Locate the cell with the specified text and output its [X, Y] center coordinate. 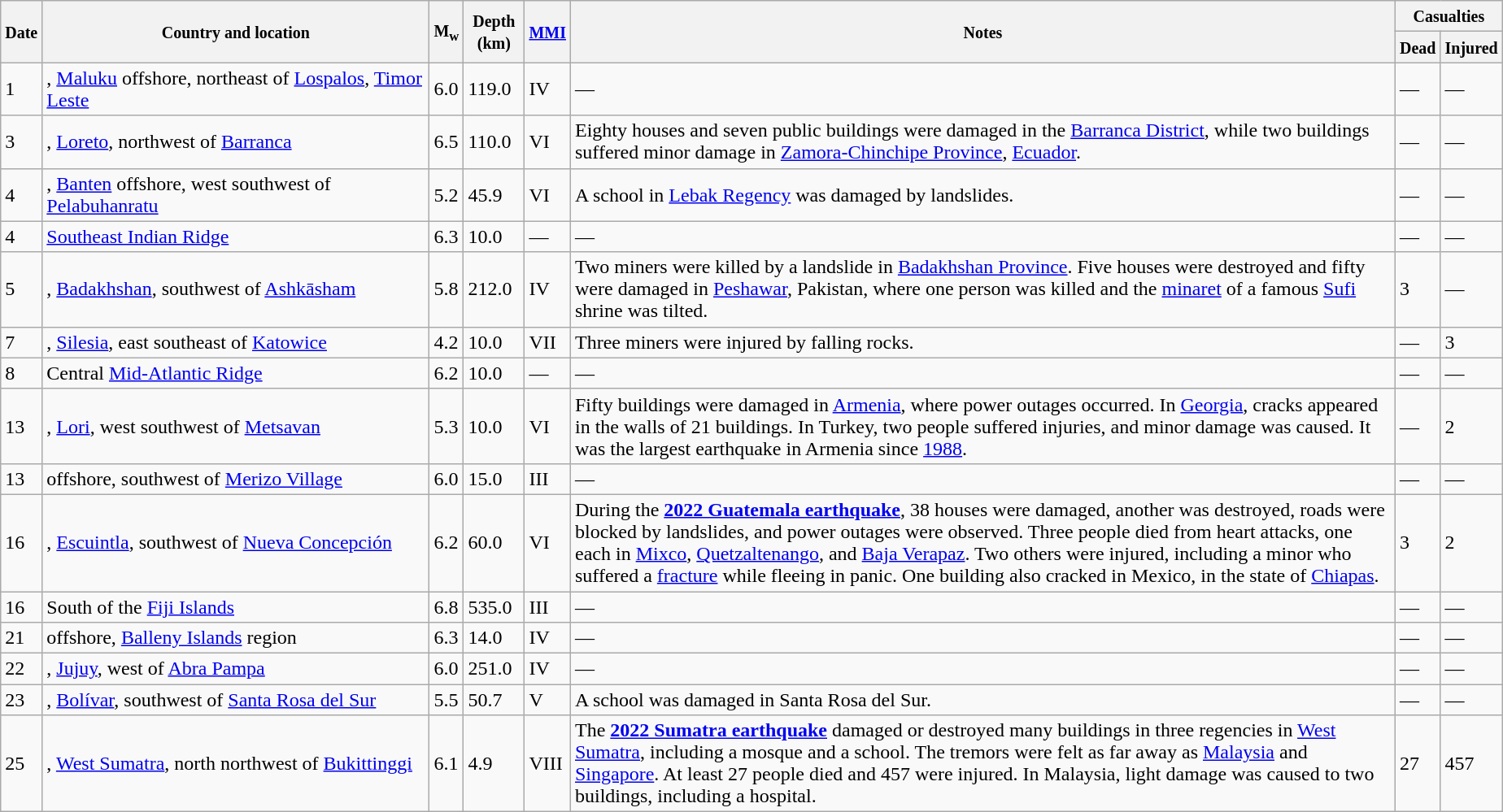
27 [1418, 764]
Three miners were injured by falling rocks. [982, 342]
Casualties [1449, 16]
251.0 [494, 669]
110.0 [494, 141]
5.3 [447, 426]
South of the Fiji Islands [236, 607]
5 [21, 289]
535.0 [494, 607]
MMI [548, 32]
7 [21, 342]
21 [21, 638]
8 [21, 373]
Central Mid-Atlantic Ridge [236, 373]
5.5 [447, 700]
457 [1471, 764]
, Bolívar, southwest of Santa Rosa del Sur [236, 700]
, Silesia, east southeast of Katowice [236, 342]
6.5 [447, 141]
119.0 [494, 89]
VII [548, 342]
offshore, southwest of Merizo Village [236, 479]
212.0 [494, 289]
Injured [1471, 47]
, Badakhshan, southwest of Ashkāsham [236, 289]
offshore, Balleny Islands region [236, 638]
Notes [982, 32]
A school in Lebak Regency was damaged by landslides. [982, 195]
1 [21, 89]
, Jujuy, west of Abra Pampa [236, 669]
, Loreto, northwest of Barranca [236, 141]
Mw [447, 32]
25 [21, 764]
5.2 [447, 195]
50.7 [494, 700]
Depth (km) [494, 32]
6.1 [447, 764]
A school was damaged in Santa Rosa del Sur. [982, 700]
60.0 [494, 543]
15.0 [494, 479]
5.8 [447, 289]
, Escuintla, southwest of Nueva Concepción [236, 543]
6.8 [447, 607]
4.9 [494, 764]
Date [21, 32]
22 [21, 669]
Country and location [236, 32]
Dead [1418, 47]
, Lori, west southwest of Metsavan [236, 426]
23 [21, 700]
V [548, 700]
, West Sumatra, north northwest of Bukittinggi [236, 764]
VIII [548, 764]
14.0 [494, 638]
, Maluku offshore, northeast of Lospalos, Timor Leste [236, 89]
4.2 [447, 342]
Southeast Indian Ridge [236, 237]
, Banten offshore, west southwest of Pelabuhanratu [236, 195]
45.9 [494, 195]
